Detect which cell encompasses the target text, then output its [x, y] center coordinate. 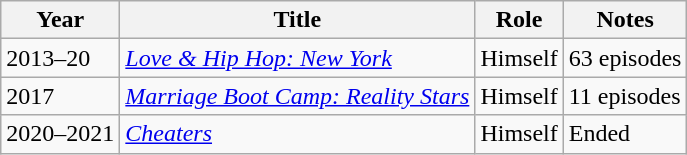
Role [519, 20]
63 episodes [625, 58]
2020–2021 [60, 134]
2013–20 [60, 58]
Marriage Boot Camp: Reality Stars [298, 96]
Ended [625, 134]
2017 [60, 96]
Love & Hip Hop: New York [298, 58]
Notes [625, 20]
Cheaters [298, 134]
Title [298, 20]
Year [60, 20]
11 episodes [625, 96]
